Detect which cell encompasses the target text, then output its [X, Y] center coordinate. 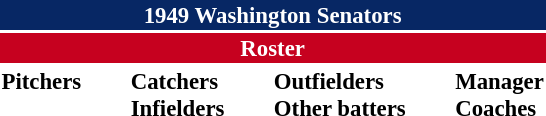
1949 Washington Senators [272, 15]
Roster [272, 48]
